Return [X, Y] of the center of cell containing provided text 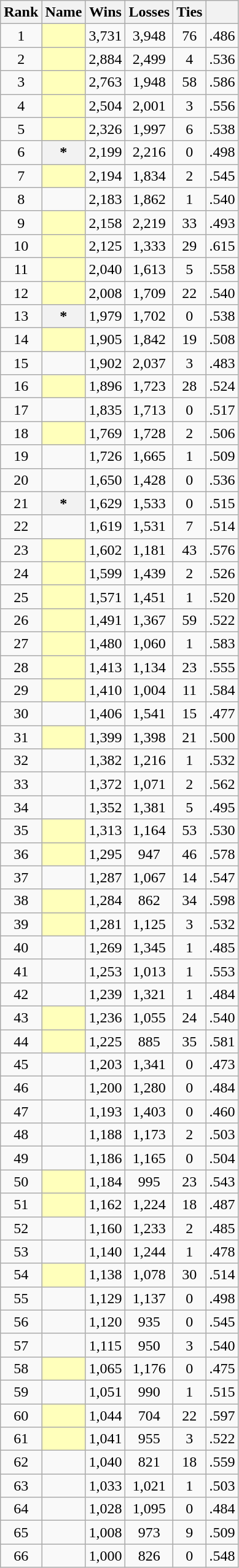
2,040 [106, 269]
1,341 [149, 1065]
38 [21, 901]
1,186 [106, 1158]
8 [21, 199]
65 [21, 1532]
1,313 [106, 831]
995 [149, 1182]
1,051 [106, 1392]
1,164 [149, 831]
Rank [21, 12]
1,203 [106, 1065]
1,188 [106, 1135]
.486 [222, 36]
10 [21, 246]
1,571 [106, 597]
1,413 [106, 667]
1,033 [106, 1486]
1,269 [106, 947]
40 [21, 947]
1,381 [149, 807]
.553 [222, 971]
25 [21, 597]
2,216 [149, 152]
1,602 [106, 550]
62 [21, 1462]
.576 [222, 550]
1,352 [106, 807]
1,709 [149, 293]
.555 [222, 667]
42 [21, 994]
1,244 [149, 1252]
1,896 [106, 386]
1,041 [106, 1439]
1,162 [106, 1205]
41 [21, 971]
1,769 [106, 433]
Name [64, 12]
.477 [222, 714]
950 [149, 1345]
1,065 [106, 1368]
2,499 [149, 59]
57 [21, 1345]
1,000 [106, 1556]
20 [21, 480]
1,491 [106, 620]
1,997 [149, 129]
1,723 [149, 386]
1,599 [106, 573]
1,345 [149, 947]
1,115 [106, 1345]
1,225 [106, 1041]
1,028 [106, 1509]
51 [21, 1205]
.598 [222, 901]
1,295 [106, 854]
1,281 [106, 924]
47 [21, 1111]
826 [149, 1556]
1,905 [106, 340]
2,763 [106, 82]
1,040 [106, 1462]
1,842 [149, 340]
2,326 [106, 129]
2,194 [106, 176]
1,071 [149, 784]
.504 [222, 1158]
16 [21, 386]
2,183 [106, 199]
.526 [222, 573]
66 [21, 1556]
2,884 [106, 59]
Losses [149, 12]
1,200 [106, 1088]
1,044 [106, 1415]
1,125 [149, 924]
1,165 [149, 1158]
26 [21, 620]
1,979 [106, 316]
49 [21, 1158]
1,665 [149, 457]
.524 [222, 386]
1,728 [149, 433]
1,834 [149, 176]
44 [21, 1041]
.581 [222, 1041]
.615 [222, 246]
.475 [222, 1368]
1,439 [149, 573]
1,619 [106, 527]
36 [21, 854]
1,176 [149, 1368]
1,160 [106, 1228]
1,333 [149, 246]
56 [21, 1322]
1,382 [106, 761]
862 [149, 901]
.506 [222, 433]
2,037 [149, 363]
37 [21, 877]
.473 [222, 1065]
.556 [222, 106]
1,713 [149, 410]
55 [21, 1298]
.478 [222, 1252]
1,403 [149, 1111]
Wins [106, 12]
.584 [222, 691]
Ties [189, 12]
1,280 [149, 1088]
54 [21, 1275]
1,398 [149, 737]
1,480 [106, 643]
2,504 [106, 106]
2,125 [106, 246]
17 [21, 410]
947 [149, 854]
1,284 [106, 901]
1,862 [149, 199]
973 [149, 1532]
1,078 [149, 1275]
1,137 [149, 1298]
.562 [222, 784]
1,835 [106, 410]
.520 [222, 597]
.547 [222, 877]
3,731 [106, 36]
.483 [222, 363]
1,216 [149, 761]
2,199 [106, 152]
.558 [222, 269]
704 [149, 1415]
821 [149, 1462]
1,451 [149, 597]
2,158 [106, 222]
1,726 [106, 457]
1,372 [106, 784]
1,236 [106, 1017]
1,004 [149, 691]
1,181 [149, 550]
.493 [222, 222]
.578 [222, 854]
1,613 [149, 269]
76 [189, 36]
1,239 [106, 994]
.517 [222, 410]
1,060 [149, 643]
1,184 [106, 1182]
2,008 [106, 293]
1,008 [106, 1532]
1,948 [149, 82]
1,541 [149, 714]
1,428 [149, 480]
50 [21, 1182]
1,629 [106, 503]
63 [21, 1486]
1,129 [106, 1298]
1,650 [106, 480]
64 [21, 1509]
1,095 [149, 1509]
1,013 [149, 971]
.530 [222, 831]
1,224 [149, 1205]
.586 [222, 82]
1,233 [149, 1228]
2,219 [149, 222]
.543 [222, 1182]
885 [149, 1041]
.487 [222, 1205]
1,021 [149, 1486]
1,253 [106, 971]
61 [21, 1439]
1,055 [149, 1017]
3,948 [149, 36]
1,533 [149, 503]
955 [149, 1439]
60 [21, 1415]
39 [21, 924]
12 [21, 293]
.583 [222, 643]
1,410 [106, 691]
2,001 [149, 106]
27 [21, 643]
1,406 [106, 714]
1,702 [149, 316]
1,321 [149, 994]
.597 [222, 1415]
1,067 [149, 877]
1,287 [106, 877]
1,367 [149, 620]
1,193 [106, 1111]
990 [149, 1392]
13 [21, 316]
.508 [222, 340]
1,173 [149, 1135]
1,120 [106, 1322]
1,399 [106, 737]
.559 [222, 1462]
52 [21, 1228]
1,140 [106, 1252]
935 [149, 1322]
1,902 [106, 363]
1,138 [106, 1275]
31 [21, 737]
.500 [222, 737]
45 [21, 1065]
1,531 [149, 527]
.495 [222, 807]
48 [21, 1135]
1,134 [149, 667]
.460 [222, 1111]
.548 [222, 1556]
32 [21, 761]
